Identify which cell holds the provided text, then report its [X, Y] central coordinate. 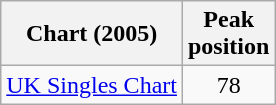
Chart (2005) [92, 34]
Peakposition [228, 34]
UK Singles Chart [92, 85]
78 [228, 85]
